Pinpoint the cell where the given text exists, returning its (x, y) midpoint coordinate. 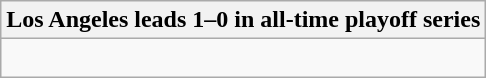
Los Angeles leads 1–0 in all-time playoff series (244, 20)
